Scan for the cell matching the given text and deliver its [X, Y] coordinate at center. 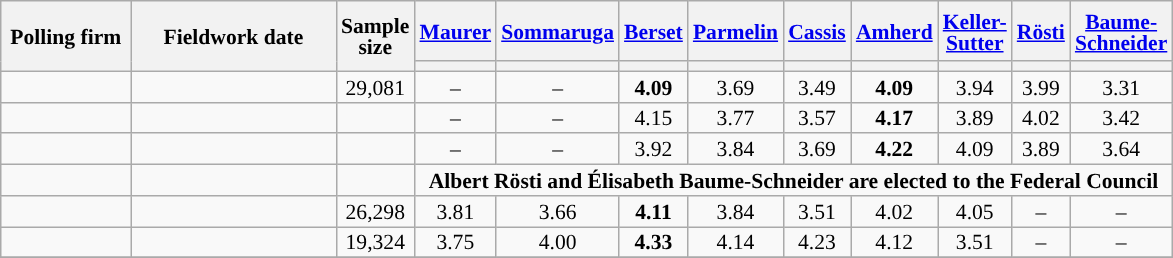
3.92 [654, 150]
Baume-Schneider [1121, 31]
4.11 [654, 212]
Cassis [817, 31]
4.23 [817, 242]
3.99 [1041, 86]
Parmelin [736, 31]
3.77 [736, 118]
4.17 [894, 118]
Berset [654, 31]
Polling firm [66, 36]
26,298 [375, 212]
Samplesize [375, 36]
4.12 [894, 242]
3.49 [817, 86]
3.57 [817, 118]
3.94 [975, 86]
Rösti [1041, 31]
Fieldwork date [234, 36]
3.42 [1121, 118]
4.33 [654, 242]
3.81 [455, 212]
Sommaruga [558, 31]
19,324 [375, 242]
Maurer [455, 31]
4.05 [975, 212]
29,081 [375, 86]
4.14 [736, 242]
3.64 [1121, 150]
Keller-Sutter [975, 31]
4.22 [894, 150]
3.31 [1121, 86]
3.75 [455, 242]
3.66 [558, 212]
Albert Rösti and Élisabeth Baume-Schneider are elected to the Federal Council [793, 180]
4.00 [558, 242]
Amherd [894, 31]
4.15 [654, 118]
